Pinpoint the cell where the given text exists, returning its [X, Y] midpoint coordinate. 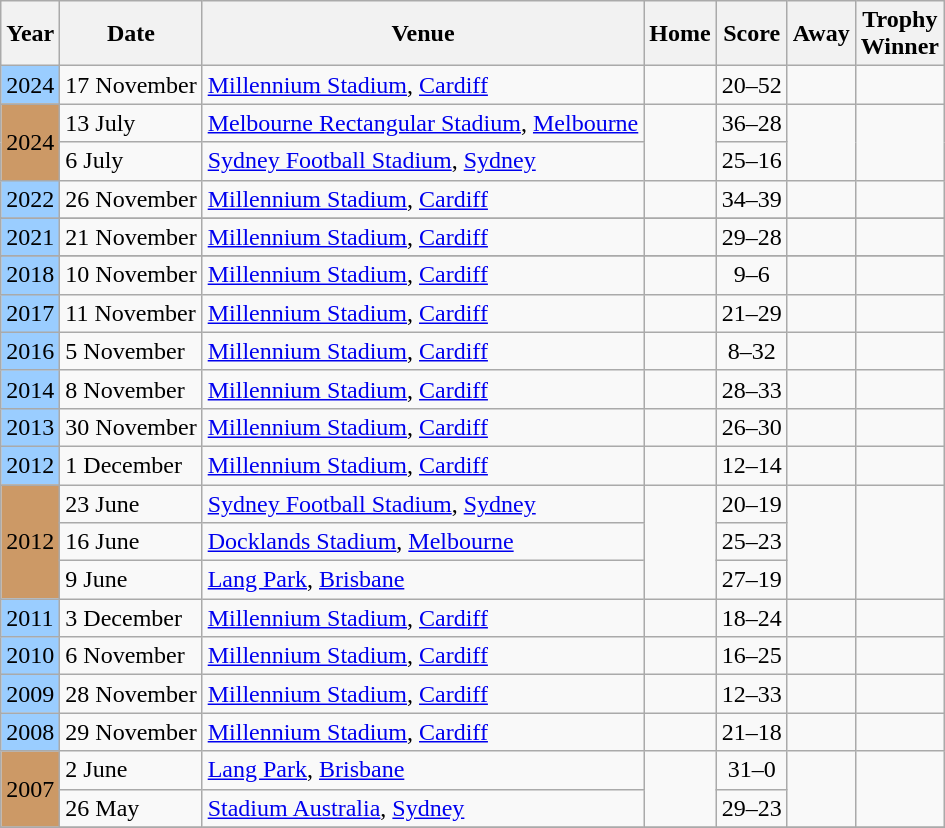
26 May [131, 808]
31–0 [752, 770]
18–24 [752, 618]
2017 [30, 313]
23 June [131, 503]
21–18 [752, 732]
20–52 [752, 85]
2009 [30, 694]
26–30 [752, 427]
Year [30, 34]
11 November [131, 313]
16–25 [752, 656]
Stadium Australia, Sydney [423, 808]
34–39 [752, 199]
2013 [30, 427]
9–6 [752, 275]
2010 [30, 656]
30 November [131, 427]
26 November [131, 199]
2022 [30, 199]
36–28 [752, 123]
21–29 [752, 313]
12–33 [752, 694]
13 July [131, 123]
Home [680, 34]
29 November [131, 732]
Venue [423, 34]
Score [752, 34]
17 November [131, 85]
9 June [131, 580]
25–16 [752, 161]
16 June [131, 542]
2016 [30, 351]
6 November [131, 656]
29–23 [752, 808]
TrophyWinner [900, 34]
21 November [131, 237]
27–19 [752, 580]
Docklands Stadium, Melbourne [423, 542]
2014 [30, 389]
1 December [131, 465]
2008 [30, 732]
28 November [131, 694]
2018 [30, 275]
20–19 [752, 503]
8–32 [752, 351]
Date [131, 34]
29–28 [752, 237]
5 November [131, 351]
25–23 [752, 542]
Away [821, 34]
10 November [131, 275]
3 December [131, 618]
Melbourne Rectangular Stadium, Melbourne [423, 123]
2021 [30, 237]
2011 [30, 618]
12–14 [752, 465]
2 June [131, 770]
6 July [131, 161]
2007 [30, 789]
28–33 [752, 389]
8 November [131, 389]
